Pinpoint the cell where the given text exists, returning its [X, Y] midpoint coordinate. 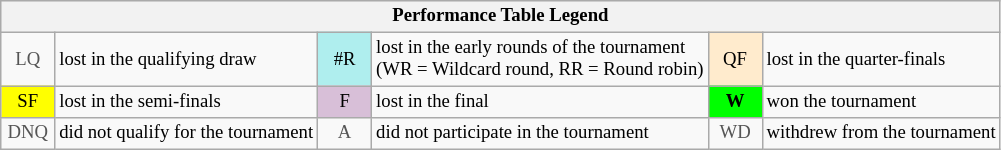
did not qualify for the tournament [186, 134]
lost in the early rounds of the tournament(WR = Wildcard round, RR = Round robin) [540, 60]
DNQ [28, 134]
lost in the qualifying draw [186, 60]
QF [735, 60]
lost in the final [540, 102]
won the tournament [881, 102]
withdrew from the tournament [881, 134]
Performance Table Legend [500, 16]
lost in the quarter-finals [881, 60]
A [345, 134]
WD [735, 134]
lost in the semi-finals [186, 102]
#R [345, 60]
LQ [28, 60]
SF [28, 102]
W [735, 102]
did not participate in the tournament [540, 134]
F [345, 102]
